Scan for the cell matching the given text and deliver its [x, y] coordinate at center. 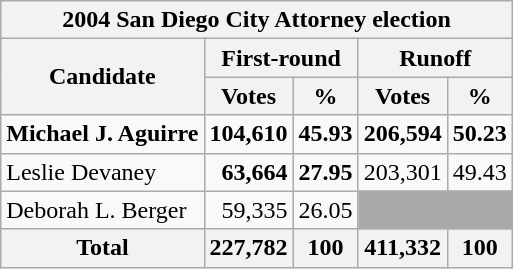
2004 San Diego City Attorney election [257, 20]
Runoff [435, 58]
Leslie Devaney [102, 172]
50.23 [480, 134]
203,301 [402, 172]
45.93 [326, 134]
First-round [281, 58]
104,610 [248, 134]
Michael J. Aguirre [102, 134]
227,782 [248, 248]
Candidate [102, 77]
63,664 [248, 172]
49.43 [480, 172]
Total [102, 248]
27.95 [326, 172]
59,335 [248, 210]
26.05 [326, 210]
411,332 [402, 248]
Deborah L. Berger [102, 210]
206,594 [402, 134]
